Return the (X, Y) coordinate for the center point of the cell that contains the specified text.  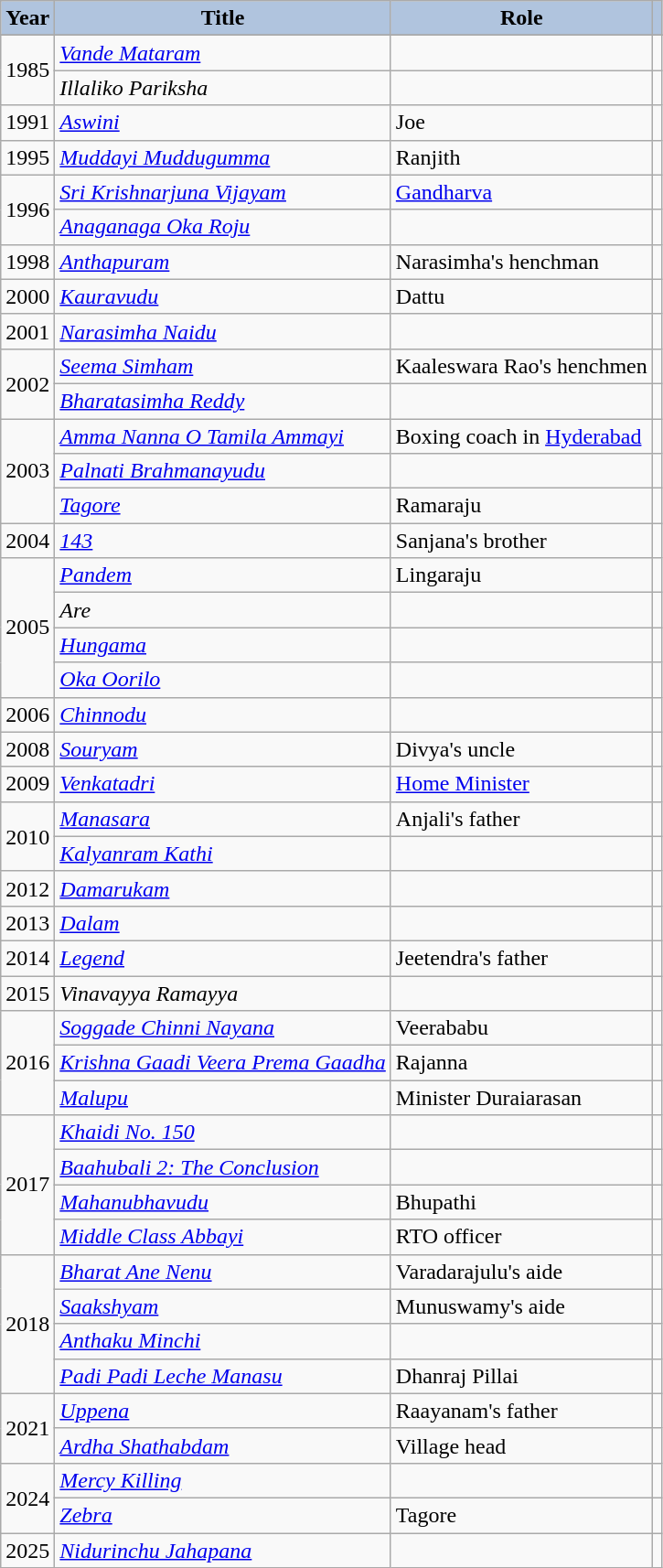
Chinnodu (223, 714)
1995 (27, 157)
2012 (27, 888)
Padi Padi Leche Manasu (223, 1376)
1998 (27, 262)
Raayanam's father (521, 1411)
2025 (27, 1551)
Damarukam (223, 888)
Bharatasimha Reddy (223, 401)
2014 (27, 958)
1985 (27, 70)
Bharat Ane Nenu (223, 1272)
1991 (27, 123)
Malupu (223, 1098)
Mercy Killing (223, 1480)
Bhupathi (521, 1202)
2006 (27, 714)
Muddayi Muddugumma (223, 157)
Ardha Shathabdam (223, 1445)
Anthapuram (223, 262)
Rajanna (521, 1063)
Are (223, 610)
Middle Class Abbayi (223, 1237)
2008 (27, 749)
Lingaraju (521, 575)
Kalyanram Kathi (223, 854)
Role (521, 18)
Dalam (223, 923)
2018 (27, 1324)
2001 (27, 331)
Veerababu (521, 1028)
Palnati Brahmanayudu (223, 471)
Sanjana's brother (521, 541)
2003 (27, 471)
Vinavayya Ramayya (223, 993)
Mahanubhavudu (223, 1202)
RTO officer (521, 1237)
Narasimha's henchman (521, 262)
Zebra (223, 1515)
Minister Duraiarasan (521, 1098)
Aswini (223, 123)
Year (27, 18)
2004 (27, 541)
143 (223, 541)
Krishna Gaadi Veera Prema Gaadha (223, 1063)
2016 (27, 1063)
Legend (223, 958)
Oka Oorilo (223, 680)
Anaganaga Oka Roju (223, 227)
Soggade Chinni Nayana (223, 1028)
2002 (27, 383)
Kaaleswara Rao's henchmen (521, 366)
2017 (27, 1185)
2013 (27, 923)
Kauravudu (223, 296)
Baahubali 2: The Conclusion (223, 1167)
Gandharva (521, 192)
Joe (521, 123)
Dattu (521, 296)
Pandem (223, 575)
Illaliko Pariksha (223, 88)
2021 (27, 1428)
Souryam (223, 749)
Jeetendra's father (521, 958)
Boxing coach in Hyderabad (521, 436)
Ranjith (521, 157)
Anjali's father (521, 819)
Nidurinchu Jahapana (223, 1551)
2010 (27, 836)
Khaidi No. 150 (223, 1133)
Home Minister (521, 784)
Title (223, 18)
Varadarajulu's aide (521, 1272)
Saakshyam (223, 1306)
2009 (27, 784)
Seema Simham (223, 366)
Munuswamy's aide (521, 1306)
1996 (27, 209)
Divya's uncle (521, 749)
Anthaku Minchi (223, 1341)
Amma Nanna O Tamila Ammayi (223, 436)
2000 (27, 296)
Uppena (223, 1411)
Village head (521, 1445)
2015 (27, 993)
Manasara (223, 819)
2005 (27, 628)
Ramaraju (521, 506)
Narasimha Naidu (223, 331)
2024 (27, 1498)
Sri Krishnarjuna Vijayam (223, 192)
Venkatadri (223, 784)
Hungama (223, 645)
Dhanraj Pillai (521, 1376)
Vande Mataram (223, 53)
